Return the [X, Y] coordinate for the center point of the cell that contains the specified text.  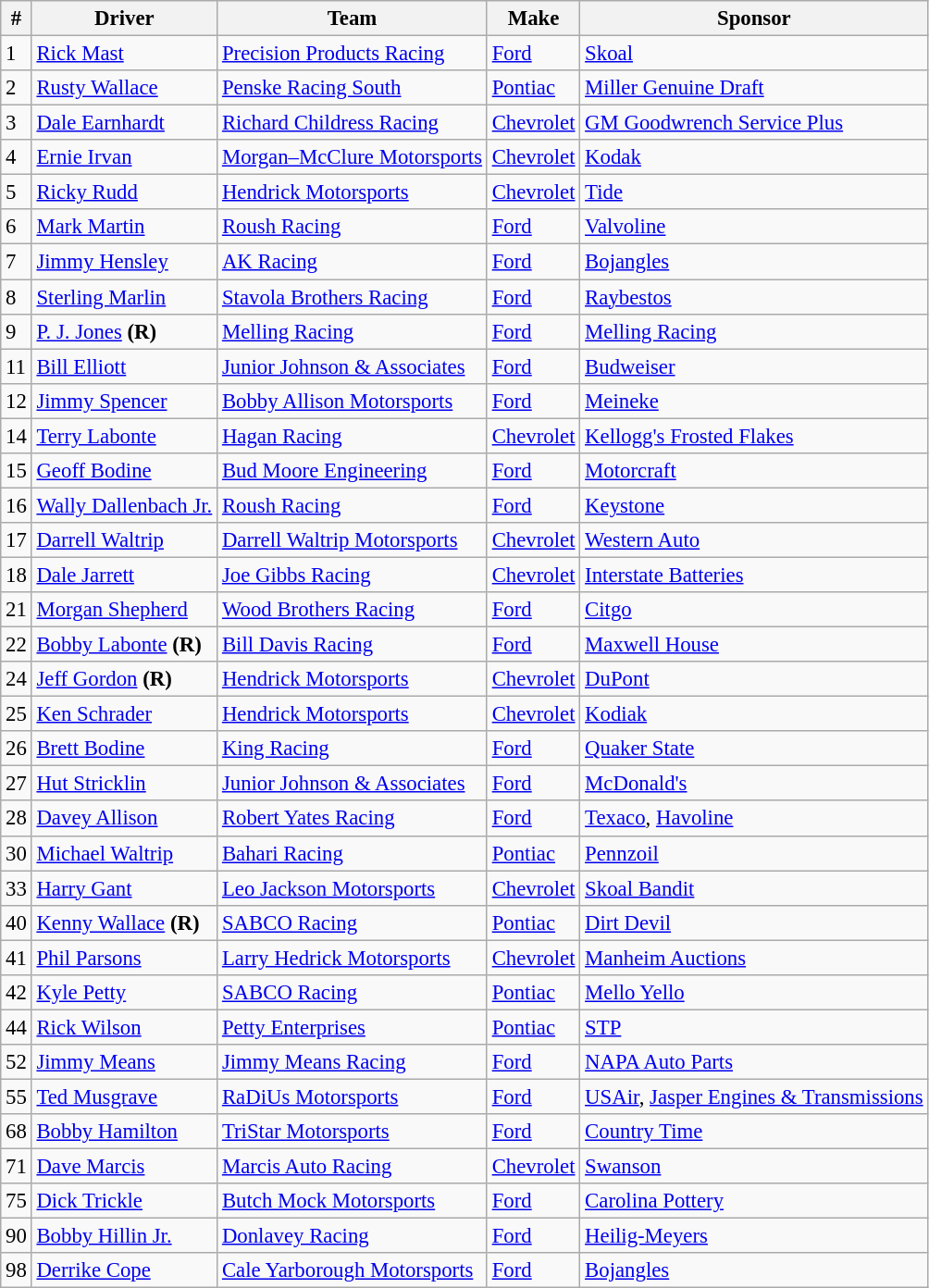
Tide [754, 192]
NAPA Auto Parts [754, 1062]
4 [17, 157]
TriStar Motorsports [353, 1132]
Butch Mock Motorsports [353, 1201]
Dale Jarrett [124, 575]
Bobby Hamilton [124, 1132]
Ken Schrader [124, 714]
21 [17, 610]
King Racing [353, 749]
30 [17, 853]
Ernie Irvan [124, 157]
71 [17, 1167]
44 [17, 1027]
40 [17, 923]
2 [17, 88]
Raybestos [754, 297]
18 [17, 575]
Meineke [754, 401]
Keystone [754, 505]
Morgan–McClure Motorsports [353, 157]
Dave Marcis [124, 1167]
28 [17, 819]
Petty Enterprises [353, 1027]
25 [17, 714]
Cale Yarborough Motorsports [353, 1270]
33 [17, 888]
12 [17, 401]
11 [17, 366]
Quaker State [754, 749]
Ricky Rudd [124, 192]
Kellogg's Frosted Flakes [754, 436]
Bobby Hillin Jr. [124, 1236]
9 [17, 331]
Mark Martin [124, 227]
Skoal Bandit [754, 888]
Harry Gant [124, 888]
Joe Gibbs Racing [353, 575]
Sponsor [754, 19]
Wood Brothers Racing [353, 610]
Kodiak [754, 714]
STP [754, 1027]
Michael Waltrip [124, 853]
8 [17, 297]
AK Racing [353, 262]
Team [353, 19]
Heilig-Meyers [754, 1236]
Kodak [754, 157]
24 [17, 679]
Manheim Auctions [754, 958]
Jeff Gordon (R) [124, 679]
Leo Jackson Motorsports [353, 888]
Davey Allison [124, 819]
Wally Dallenbach Jr. [124, 505]
P. J. Jones (R) [124, 331]
Morgan Shepherd [124, 610]
Brett Bodine [124, 749]
Richard Childress Racing [353, 123]
Miller Genuine Draft [754, 88]
17 [17, 540]
26 [17, 749]
Jimmy Means [124, 1062]
Larry Hedrick Motorsports [353, 958]
DuPont [754, 679]
Donlavey Racing [353, 1236]
Darrell Waltrip Motorsports [353, 540]
Swanson [754, 1167]
Darrell Waltrip [124, 540]
Jimmy Means Racing [353, 1062]
Precision Products Racing [353, 54]
68 [17, 1132]
Jimmy Spencer [124, 401]
Bobby Labonte (R) [124, 645]
Texaco, Havoline [754, 819]
Valvoline [754, 227]
Citgo [754, 610]
Bud Moore Engineering [353, 471]
Jimmy Hensley [124, 262]
GM Goodwrench Service Plus [754, 123]
Carolina Pottery [754, 1201]
Marcis Auto Racing [353, 1167]
Budweiser [754, 366]
Dick Trickle [124, 1201]
# [17, 19]
Bill Davis Racing [353, 645]
USAir, Jasper Engines & Transmissions [754, 1096]
6 [17, 227]
98 [17, 1270]
Dale Earnhardt [124, 123]
Bobby Allison Motorsports [353, 401]
22 [17, 645]
Bahari Racing [353, 853]
Motorcraft [754, 471]
16 [17, 505]
Hut Stricklin [124, 784]
Rick Wilson [124, 1027]
55 [17, 1096]
Make [533, 19]
Country Time [754, 1132]
Stavola Brothers Racing [353, 297]
Hagan Racing [353, 436]
Geoff Bodine [124, 471]
Kyle Petty [124, 993]
7 [17, 262]
Rusty Wallace [124, 88]
RaDiUs Motorsports [353, 1096]
5 [17, 192]
Robert Yates Racing [353, 819]
Skoal [754, 54]
Derrike Cope [124, 1270]
Rick Mast [124, 54]
Ted Musgrave [124, 1096]
Pennzoil [754, 853]
Phil Parsons [124, 958]
41 [17, 958]
3 [17, 123]
Maxwell House [754, 645]
Interstate Batteries [754, 575]
Western Auto [754, 540]
Driver [124, 19]
14 [17, 436]
42 [17, 993]
Terry Labonte [124, 436]
90 [17, 1236]
52 [17, 1062]
Dirt Devil [754, 923]
Bill Elliott [124, 366]
Sterling Marlin [124, 297]
Mello Yello [754, 993]
Kenny Wallace (R) [124, 923]
75 [17, 1201]
Penske Racing South [353, 88]
McDonald's [754, 784]
1 [17, 54]
27 [17, 784]
15 [17, 471]
